Identify which cell holds the provided text, then report its (x, y) central coordinate. 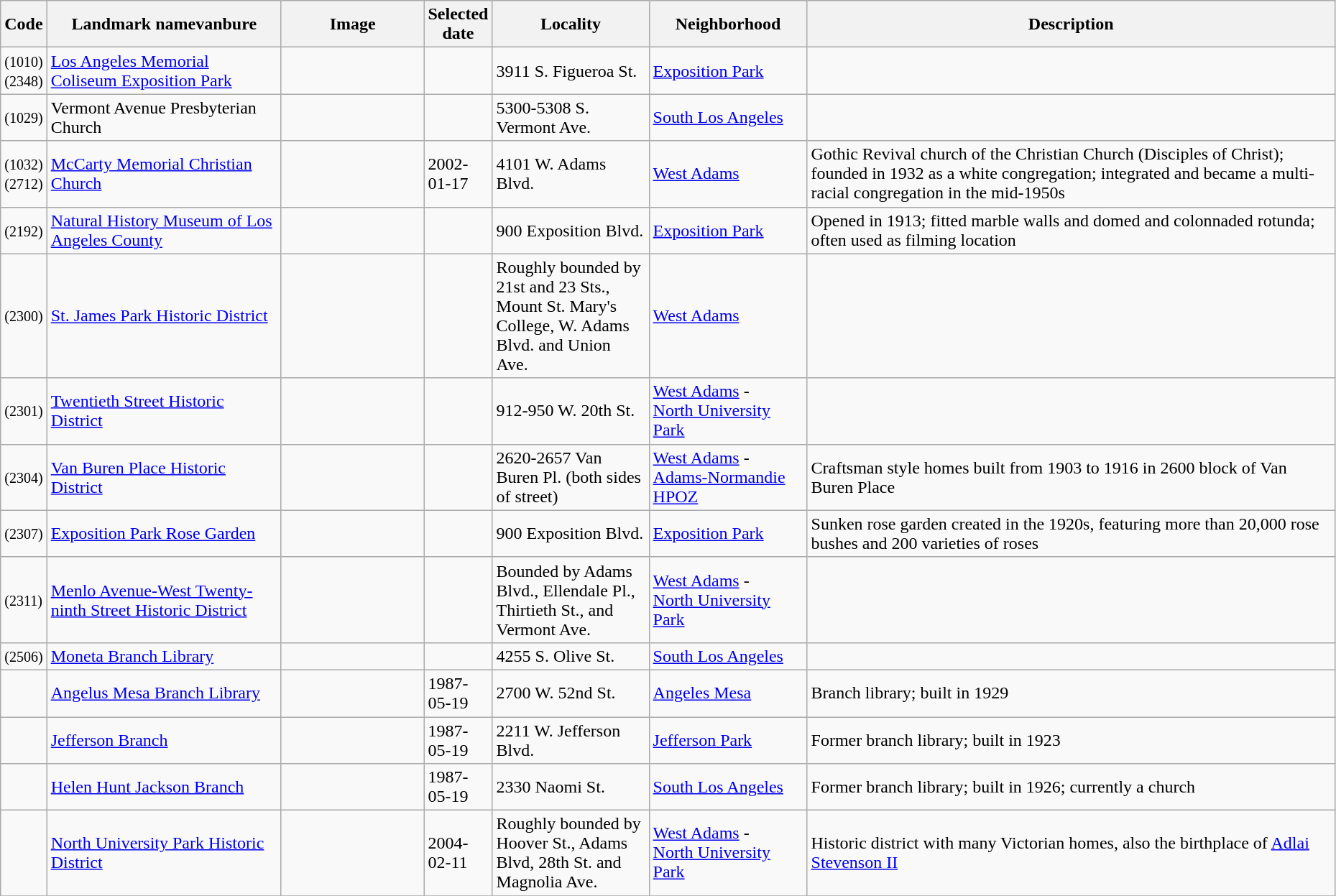
West Adams - Adams-Normandie HPOZ (728, 477)
Landmark namevanbure (164, 24)
(1032)(2712) (24, 174)
(2192) (24, 230)
Jefferson Branch (164, 740)
Jefferson Park (728, 740)
2620-2657 Van Buren Pl. (both sides of street) (571, 477)
Angeles Mesa (728, 693)
4255 S. Olive St. (571, 656)
(1010)(2348) (24, 70)
Sunken rose garden created in the 1920s, featuring more than 20,000 rose bushes and 200 varieties of roses (1071, 533)
Los Angeles Memorial Coliseum Exposition Park (164, 70)
(2301) (24, 411)
Opened in 1913; fitted marble walls and domed and colonnaded rotunda; often used as filming location (1071, 230)
Former branch library; built in 1923 (1071, 740)
4101 W. Adams Blvd. (571, 174)
2330 Naomi St. (571, 788)
St. James Park Historic District (164, 316)
Helen Hunt Jackson Branch (164, 788)
Selected date (459, 24)
Code (24, 24)
Twentieth Street Historic District (164, 411)
Exposition Park Rose Garden (164, 533)
Craftsman style homes built from 1903 to 1916 in 2600 block of Van Buren Place (1071, 477)
(2311) (24, 599)
(2506) (24, 656)
3911 S. Figueroa St. (571, 70)
(1029) (24, 118)
Historic district with many Victorian homes, also the birthplace of Adlai Stevenson II (1071, 854)
Angelus Mesa Branch Library (164, 693)
Bounded by Adams Blvd., Ellendale Pl., Thirtieth St., and Vermont Ave. (571, 599)
Natural History Museum of Los Angeles County (164, 230)
2002-01-17 (459, 174)
Roughly bounded by Hoover St., Adams Blvd, 28th St. and Magnolia Ave. (571, 854)
5300-5308 S. Vermont Ave. (571, 118)
Van Buren Place Historic District (164, 477)
Roughly bounded by 21st and 23 Sts., Mount St. Mary's College, W. Adams Blvd. and Union Ave. (571, 316)
Neighborhood (728, 24)
(2304) (24, 477)
Description (1071, 24)
Locality (571, 24)
McCarty Memorial Christian Church (164, 174)
(2300) (24, 316)
Branch library; built in 1929 (1071, 693)
912-950 W. 20th St. (571, 411)
Moneta Branch Library (164, 656)
Vermont Avenue Presbyterian Church (164, 118)
Former branch library; built in 1926; currently a church (1071, 788)
2211 W. Jefferson Blvd. (571, 740)
(2307) (24, 533)
2004-02-11 (459, 854)
North University Park Historic District (164, 854)
2700 W. 52nd St. (571, 693)
Image (352, 24)
Menlo Avenue-West Twenty-ninth Street Historic District (164, 599)
